Pinpoint the cell where the given text exists, returning its [x, y] midpoint coordinate. 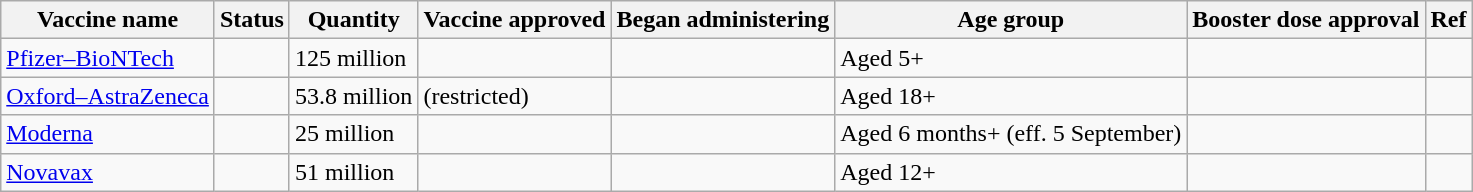
53.8 million [353, 96]
Aged 6 months+ (eff. 5 September) [1011, 134]
Status [252, 20]
Aged 12+ [1011, 172]
Moderna [108, 134]
Began administering [723, 20]
Booster dose approval [1306, 20]
Aged 18+ [1011, 96]
Novavax [108, 172]
Vaccine name [108, 20]
Pfizer–BioNTech [108, 58]
Oxford–AstraZeneca [108, 96]
Vaccine approved [514, 20]
Aged 5+ [1011, 58]
Age group [1011, 20]
51 million [353, 172]
Quantity [353, 20]
25 million [353, 134]
(restricted) [514, 96]
125 million [353, 58]
Ref [1448, 20]
